Extract the [x, y] coordinate from the center of the cell holding the provided text.  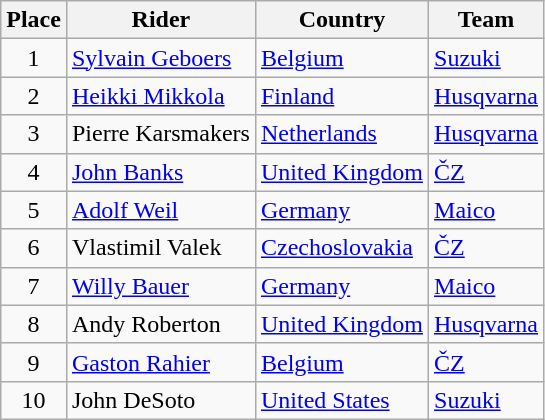
Finland [342, 96]
8 [34, 324]
Adolf Weil [160, 210]
Andy Roberton [160, 324]
John DeSoto [160, 400]
1 [34, 58]
3 [34, 134]
John Banks [160, 172]
Pierre Karsmakers [160, 134]
Czechoslovakia [342, 248]
United States [342, 400]
5 [34, 210]
Heikki Mikkola [160, 96]
2 [34, 96]
Sylvain Geboers [160, 58]
Willy Bauer [160, 286]
9 [34, 362]
Country [342, 20]
Vlastimil Valek [160, 248]
Gaston Rahier [160, 362]
Place [34, 20]
4 [34, 172]
Rider [160, 20]
10 [34, 400]
6 [34, 248]
Team [486, 20]
Netherlands [342, 134]
7 [34, 286]
